Detect which cell encompasses the target text, then output its (x, y) center coordinate. 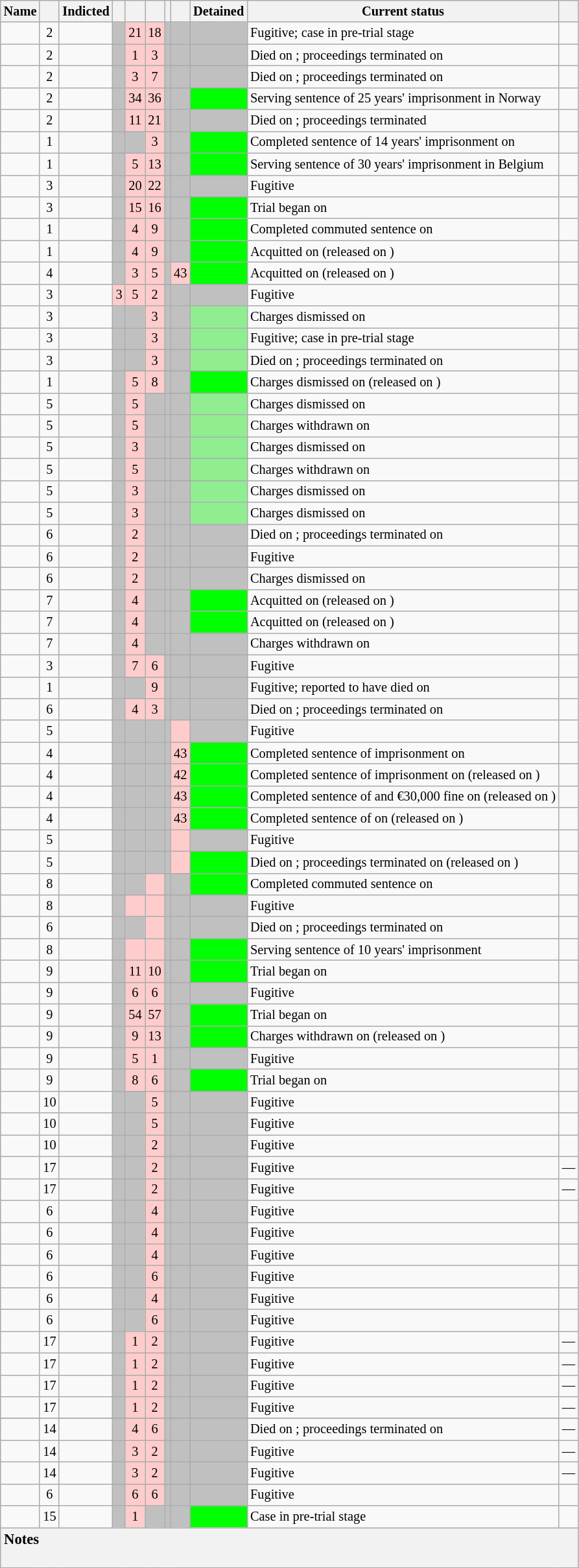
36 (155, 99)
Charges dismissed on (released on ) (403, 382)
Fugitive; reported to have died on (403, 688)
Died on ; proceedings terminated (403, 121)
18 (155, 33)
Completed sentence of imprisonment on (released on ) (403, 775)
Current status (403, 12)
42 (180, 775)
Charges withdrawn on (released on ) (403, 1037)
Completed sentence of on (released on ) (403, 819)
Completed sentence of 14 years' imprisonment on (403, 143)
54 (135, 1015)
20 (135, 186)
57 (155, 1015)
Serving sentence of 30 years' imprisonment in Belgium (403, 164)
Serving sentence of 10 years' imprisonment (403, 950)
Notes (289, 1548)
Detained (219, 12)
Indicted (86, 12)
16 (155, 208)
Completed sentence of imprisonment on (403, 753)
Completed sentence of and €30,000 fine on (released on ) (403, 797)
34 (135, 99)
Serving sentence of 25 years' imprisonment in Norway (403, 99)
Died on ; proceedings terminated on (released on ) (403, 862)
22 (155, 186)
Name (21, 12)
Case in pre-trial stage (403, 1517)
